Pinpoint the cell where the given text exists, returning its [x, y] midpoint coordinate. 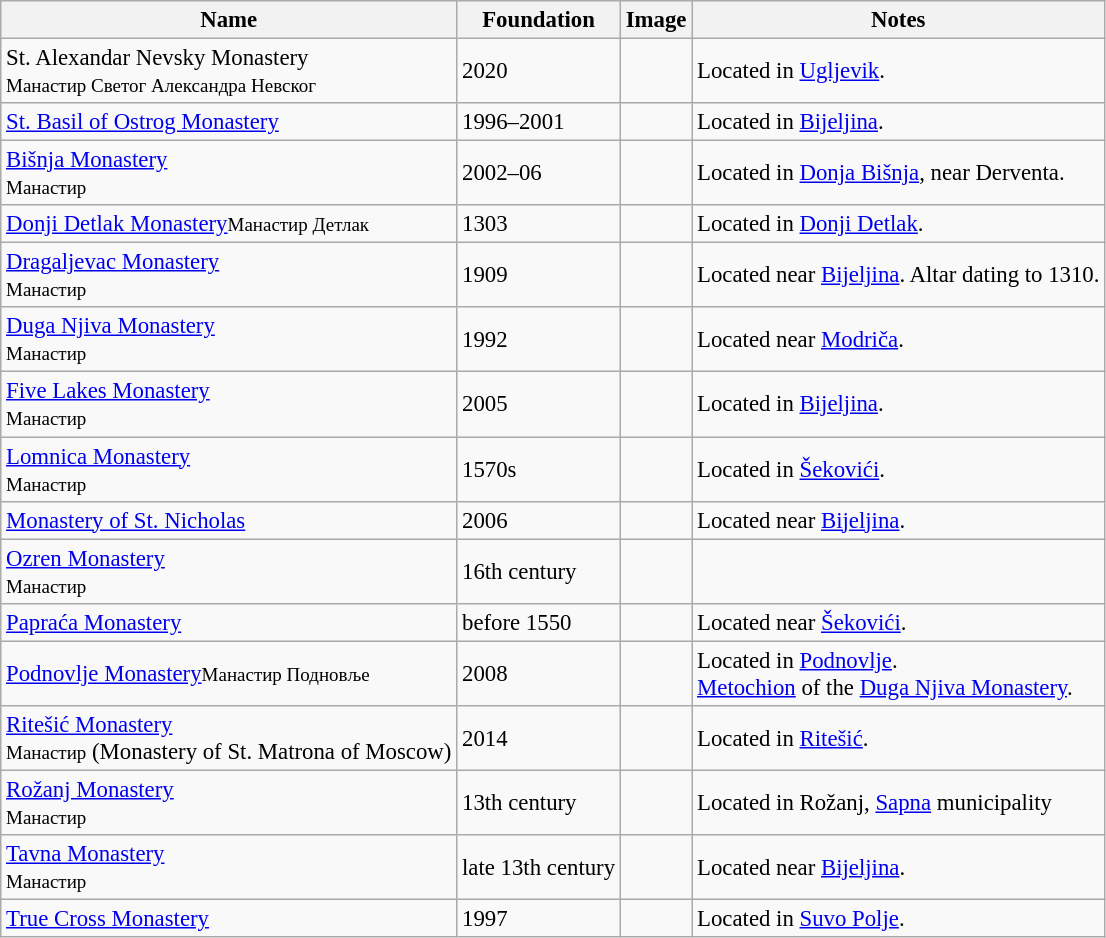
Name [229, 20]
Papraća Monastery [229, 622]
Located near Modriča. [898, 340]
Bišnja MonasteryМанастир [229, 174]
Located in Šekovići. [898, 470]
Dragaljevac MonasteryМанастир [229, 276]
Monastery of St. Nicholas [229, 520]
2002–06 [539, 174]
Duga Njiva MonasteryМанастир [229, 340]
Ozren MonasteryМанастир [229, 572]
1303 [539, 224]
Located in Suvo Polje. [898, 918]
Podnovlje MonasteryМанастир Подновље [229, 674]
2014 [539, 738]
Located in Rožanj, Sapna municipality [898, 802]
Five Lakes MonasteryМанастир [229, 404]
13th century [539, 802]
St. Basil of Ostrog Monastery [229, 122]
1996–2001 [539, 122]
2006 [539, 520]
Notes [898, 20]
1997 [539, 918]
2008 [539, 674]
Located in Donja Bišnja, near Derventa. [898, 174]
St. Alexandar Nevsky MonasteryМанастир Светог Александра Невског [229, 72]
Tavna MonasteryМанастир [229, 868]
Located in Ugljevik. [898, 72]
Lomnica MonasteryМанастир [229, 470]
Foundation [539, 20]
1570s [539, 470]
Located in Donji Detlak. [898, 224]
before 1550 [539, 622]
Located in Ritešić. [898, 738]
Rožanj MonasteryМанастир [229, 802]
Image [656, 20]
Donji Detlak MonasteryМанастир Детлак [229, 224]
2020 [539, 72]
Located near Šekovići. [898, 622]
16th century [539, 572]
Ritešić MonasteryМанастир (Monastery of St. Matrona of Moscow) [229, 738]
1992 [539, 340]
Located in Podnovlje.Metochion of the Duga Njiva Monastery. [898, 674]
Located near Bijeljina. Altar dating to 1310. [898, 276]
1909 [539, 276]
True Cross Monastery [229, 918]
2005 [539, 404]
late 13th century [539, 868]
